Extract the (x, y) coordinate from the center of the cell holding the provided text.  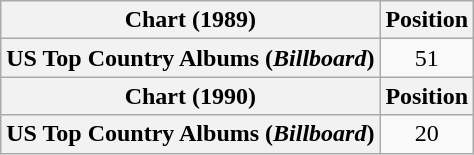
Chart (1989) (190, 20)
20 (427, 134)
Chart (1990) (190, 96)
51 (427, 58)
